Detect which cell encompasses the target text, then output its (X, Y) center coordinate. 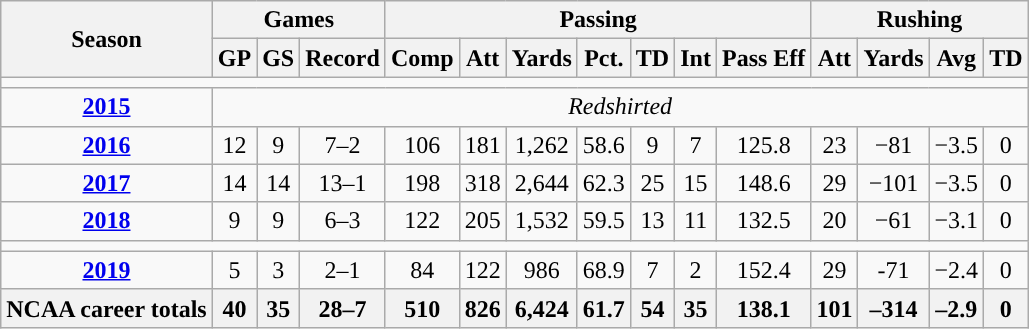
–2.9 (956, 308)
Pct. (604, 58)
GP (234, 58)
106 (422, 145)
Rushing (920, 20)
Comp (422, 58)
Pass Eff (763, 58)
181 (482, 145)
205 (482, 221)
15 (696, 183)
Avg (956, 58)
61.7 (604, 308)
84 (422, 270)
198 (422, 183)
2017 (106, 183)
2 (696, 270)
318 (482, 183)
–314 (894, 308)
Int (696, 58)
152.4 (763, 270)
GS (278, 58)
−2.4 (956, 270)
6–3 (343, 221)
138.1 (763, 308)
510 (422, 308)
2015 (106, 107)
58.6 (604, 145)
Games (298, 20)
1,262 (542, 145)
101 (834, 308)
6,424 (542, 308)
Season (106, 39)
Record (343, 58)
54 (652, 308)
826 (482, 308)
Redshirted (620, 107)
28–7 (343, 308)
2016 (106, 145)
62.3 (604, 183)
Passing (598, 20)
−81 (894, 145)
23 (834, 145)
2018 (106, 221)
NCAA career totals (106, 308)
25 (652, 183)
-71 (894, 270)
−61 (894, 221)
7–2 (343, 145)
2–1 (343, 270)
59.5 (604, 221)
125.8 (763, 145)
2019 (106, 270)
−3.1 (956, 221)
68.9 (604, 270)
5 (234, 270)
1,532 (542, 221)
13 (652, 221)
20 (834, 221)
40 (234, 308)
3 (278, 270)
13–1 (343, 183)
12 (234, 145)
132.5 (763, 221)
986 (542, 270)
11 (696, 221)
148.6 (763, 183)
2,644 (542, 183)
−101 (894, 183)
